For the text-containing cell, return its midpoint in [X, Y] coordinate format. 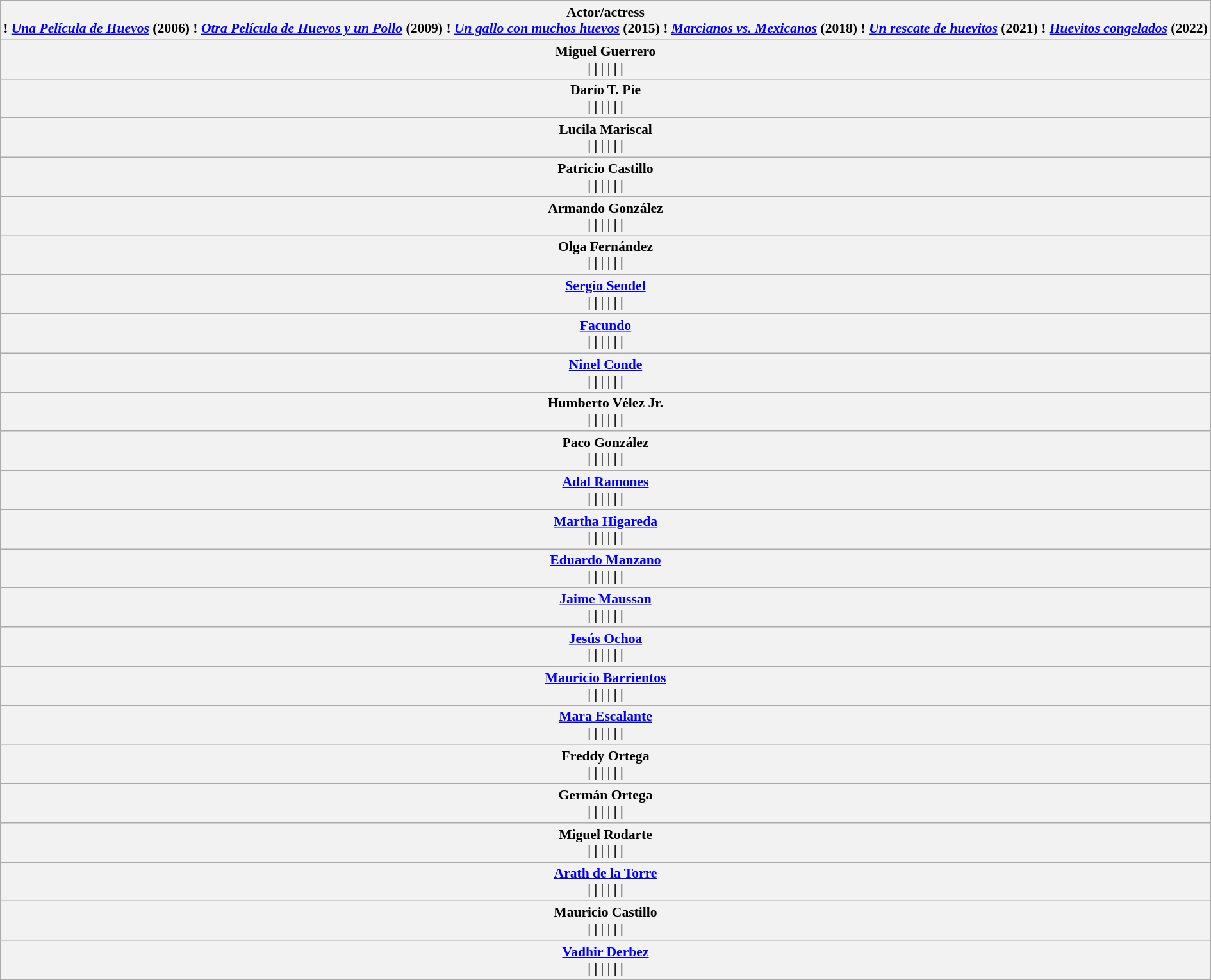
Humberto Vélez Jr.| | | | | | [605, 411]
Sergio Sendel| | | | | | [605, 295]
Jesús Ochoa| | | | | | [605, 647]
Adal Ramones| | | | | | [605, 491]
Freddy Ortega| | | | | | [605, 765]
Vadhir Derbez| | | | | | [605, 960]
Armando González| | | | | | [605, 216]
Ninel Conde| | | | | | [605, 373]
Mauricio Castillo| | | | | | [605, 921]
Olga Fernández| | | | | | [605, 255]
Martha Higareda| | | | | | [605, 529]
Paco González| | | | | | [605, 451]
Darío T. Pie| | | | | | [605, 99]
Arath de la Torre| | | | | | [605, 881]
Mauricio Barrientos| | | | | | [605, 685]
Eduardo Manzano| | | | | | [605, 569]
Facundo| | | | | | [605, 333]
Patricio Castillo| | | | | | [605, 177]
Lucila Mariscal| | | | | | [605, 138]
Jaime Maussan| | | | | | [605, 607]
Mara Escalante| | | | | | [605, 725]
Miguel Guerrero| | | | | | [605, 59]
Germán Ortega| | | | | | [605, 803]
Miguel Rodarte| | | | | | [605, 843]
